Pinpoint the cell where the given text exists, returning its (X, Y) midpoint coordinate. 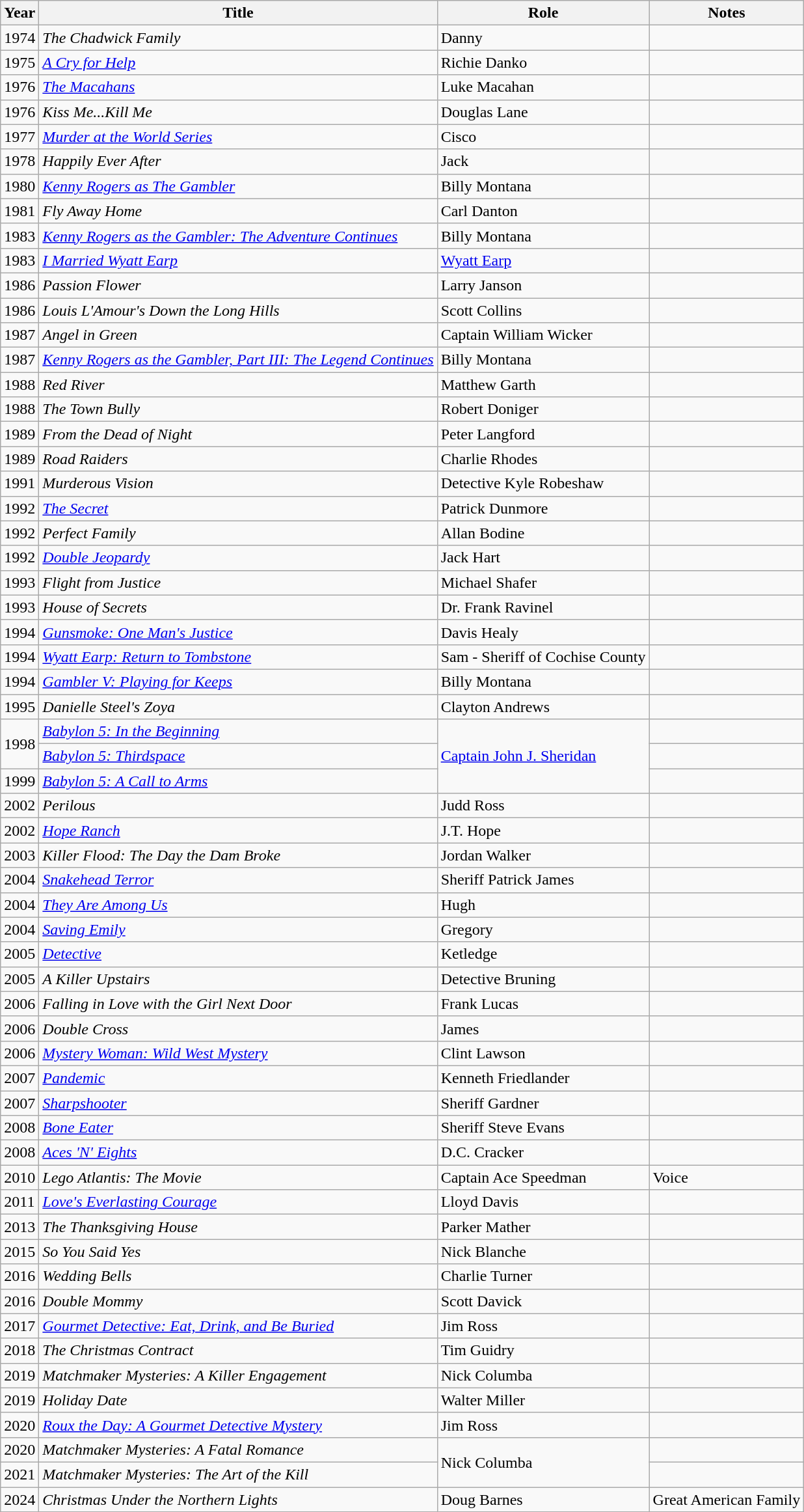
Saving Emily (238, 929)
1995 (20, 706)
Sheriff Steve Evans (543, 1128)
Judd Ross (543, 806)
Bone Eater (238, 1128)
1998 (20, 744)
Richie Danko (543, 62)
Danielle Steel's Zoya (238, 706)
Voice (727, 1177)
Falling in Love with the Girl Next Door (238, 1004)
Frank Lucas (543, 1004)
Nick Blanche (543, 1252)
Clint Lawson (543, 1053)
Murder at the World Series (238, 137)
Peter Langford (543, 434)
Perilous (238, 806)
Great American Family (727, 1499)
The Town Bully (238, 409)
Detective Bruning (543, 979)
Tim Guidry (543, 1351)
Robert Doniger (543, 409)
From the Dead of Night (238, 434)
Road Raiders (238, 459)
House of Secrets (238, 607)
Double Mommy (238, 1301)
Notes (727, 13)
Sheriff Gardner (543, 1103)
Dr. Frank Ravinel (543, 607)
2017 (20, 1326)
1991 (20, 484)
Babylon 5: Thirdspace (238, 756)
Gambler V: Playing for Keeps (238, 681)
They Are Among Us (238, 905)
Aces 'N' Eights (238, 1153)
Gourmet Detective: Eat, Drink, and Be Buried (238, 1326)
The Secret (238, 508)
Angel in Green (238, 335)
Sheriff Patrick James (543, 880)
A Killer Upstairs (238, 979)
Wyatt Earp: Return to Tombstone (238, 657)
1978 (20, 161)
2024 (20, 1499)
Murderous Vision (238, 484)
Hugh (543, 905)
J.T. Hope (543, 831)
2010 (20, 1177)
Title (238, 13)
Doug Barnes (543, 1499)
Killer Flood: The Day the Dam Broke (238, 855)
2021 (20, 1474)
Davis Healy (543, 632)
Matchmaker Mysteries: A Fatal Romance (238, 1450)
So You Said Yes (238, 1252)
Michael Shafer (543, 583)
James (543, 1028)
1999 (20, 781)
Jack Hart (543, 558)
The Thanksgiving House (238, 1227)
Kenny Rogers as the Gambler: The Adventure Continues (238, 236)
Parker Mather (543, 1227)
Passion Flower (238, 285)
Charlie Rhodes (543, 459)
I Married Wyatt Earp (238, 260)
2011 (20, 1202)
2013 (20, 1227)
1977 (20, 137)
Detective (238, 954)
Jordan Walker (543, 855)
Cisco (543, 137)
Louis L'Amour's Down the Long Hills (238, 310)
Roux the Day: A Gourmet Detective Mystery (238, 1425)
Year (20, 13)
Detective Kyle Robeshaw (543, 484)
2018 (20, 1351)
Mystery Woman: Wild West Mystery (238, 1053)
Love's Everlasting Courage (238, 1202)
1981 (20, 211)
Gunsmoke: One Man's Justice (238, 632)
Red River (238, 385)
Sharpshooter (238, 1103)
1975 (20, 62)
Wedding Bells (238, 1276)
Babylon 5: A Call to Arms (238, 781)
Captain William Wicker (543, 335)
Double Jeopardy (238, 558)
The Christmas Contract (238, 1351)
Lego Atlantis: The Movie (238, 1177)
Wyatt Earp (543, 260)
Danny (543, 38)
Captain Ace Speedman (543, 1177)
Babylon 5: In the Beginning (238, 732)
2015 (20, 1252)
Carl Danton (543, 211)
The Chadwick Family (238, 38)
Snakehead Terror (238, 880)
Hope Ranch (238, 831)
Scott Davick (543, 1301)
Christmas Under the Northern Lights (238, 1499)
The Macahans (238, 87)
Patrick Dunmore (543, 508)
Kiss Me...Kill Me (238, 112)
Happily Ever After (238, 161)
Fly Away Home (238, 211)
2003 (20, 855)
Captain John J. Sheridan (543, 756)
D.C. Cracker (543, 1153)
Matchmaker Mysteries: The Art of the Kill (238, 1474)
Ketledge (543, 954)
Gregory (543, 929)
Double Cross (238, 1028)
Clayton Andrews (543, 706)
Walter Miller (543, 1400)
Role (543, 13)
Jack (543, 161)
Kenneth Friedlander (543, 1078)
1980 (20, 186)
Charlie Turner (543, 1276)
Matthew Garth (543, 385)
Larry Janson (543, 285)
A Cry for Help (238, 62)
Pandemic (238, 1078)
Luke Macahan (543, 87)
1974 (20, 38)
Sam - Sheriff of Cochise County (543, 657)
Flight from Justice (238, 583)
Douglas Lane (543, 112)
Scott Collins (543, 310)
Perfect Family (238, 533)
Lloyd Davis (543, 1202)
Holiday Date (238, 1400)
Allan Bodine (543, 533)
Kenny Rogers as The Gambler (238, 186)
Kenny Rogers as the Gambler, Part III: The Legend Continues (238, 360)
Matchmaker Mysteries: A Killer Engagement (238, 1375)
